Find where the given text appears and provide that cell's center as [x, y] coordinate. 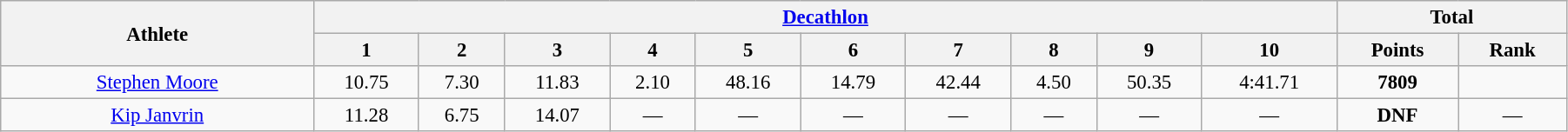
48.16 [748, 82]
Athlete [157, 33]
Rank [1512, 50]
Total [1451, 17]
Decathlon [826, 17]
1 [367, 50]
7 [959, 50]
3 [557, 50]
6.75 [461, 115]
2 [461, 50]
10.75 [367, 82]
50.35 [1149, 82]
10 [1269, 50]
4 [653, 50]
6 [853, 50]
DNF [1397, 115]
42.44 [959, 82]
11.28 [367, 115]
5 [748, 50]
14.79 [853, 82]
4.50 [1055, 82]
Kip Janvrin [157, 115]
9 [1149, 50]
14.07 [557, 115]
Points [1397, 50]
7809 [1397, 82]
11.83 [557, 82]
7.30 [461, 82]
4:41.71 [1269, 82]
2.10 [653, 82]
8 [1055, 50]
Stephen Moore [157, 82]
